Detect which cell encompasses the target text, then output its [X, Y] center coordinate. 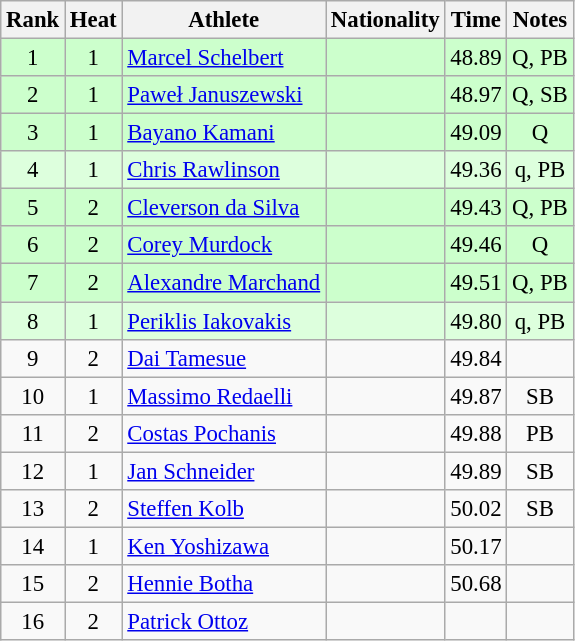
15 [33, 584]
Chris Rawlinson [224, 170]
49.43 [476, 208]
50.68 [476, 584]
10 [33, 396]
Patrick Ottoz [224, 621]
PB [540, 433]
Athlete [224, 20]
49.46 [476, 245]
48.89 [476, 58]
13 [33, 509]
5 [33, 208]
Q, SB [540, 95]
Hennie Botha [224, 584]
Heat [94, 20]
Massimo Redaelli [224, 396]
4 [33, 170]
49.80 [476, 321]
49.89 [476, 471]
50.17 [476, 546]
14 [33, 546]
Dai Tamesue [224, 358]
Jan Schneider [224, 471]
50.02 [476, 509]
Bayano Kamani [224, 133]
7 [33, 283]
49.51 [476, 283]
6 [33, 245]
Corey Murdock [224, 245]
Costas Pochanis [224, 433]
11 [33, 433]
Time [476, 20]
Steffen Kolb [224, 509]
16 [33, 621]
3 [33, 133]
Marcel Schelbert [224, 58]
Paweł Januszewski [224, 95]
49.87 [476, 396]
Rank [33, 20]
8 [33, 321]
49.84 [476, 358]
49.09 [476, 133]
12 [33, 471]
Notes [540, 20]
Periklis Iakovakis [224, 321]
Cleverson da Silva [224, 208]
Nationality [386, 20]
Alexandre Marchand [224, 283]
49.36 [476, 170]
48.97 [476, 95]
Ken Yoshizawa [224, 546]
9 [33, 358]
49.88 [476, 433]
